For the text-containing cell, return its midpoint in (x, y) coordinate format. 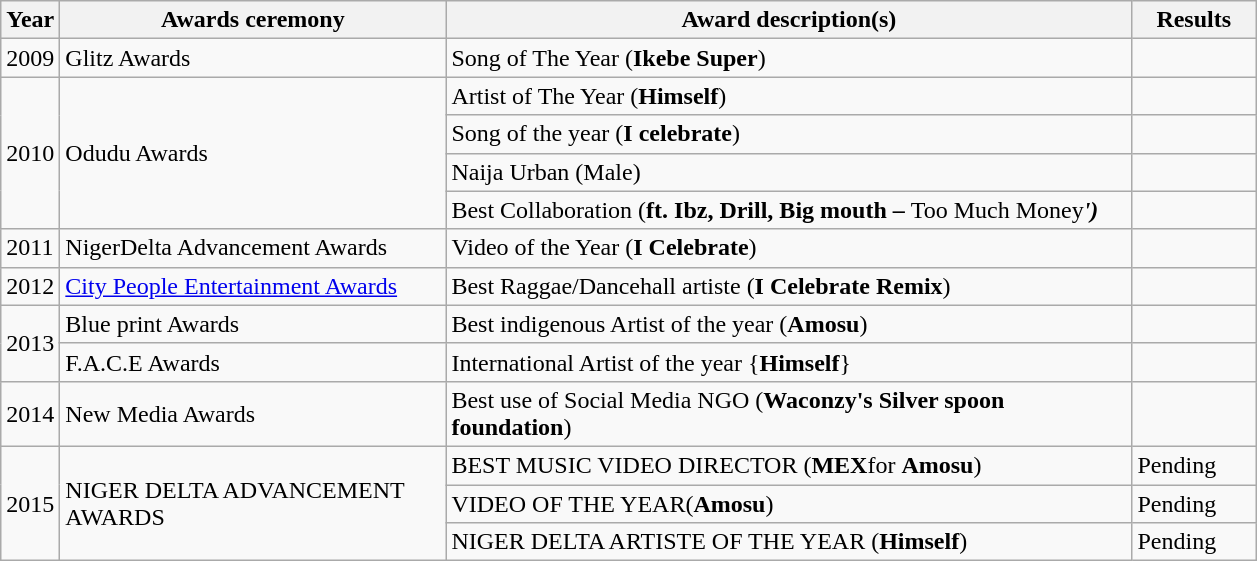
2009 (30, 58)
Video of the Year (I Celebrate) (789, 248)
2011 (30, 248)
Best Collaboration (ft. Ibz, Drill, Big mouth – Too Much Money') (789, 210)
2015 (30, 503)
2010 (30, 153)
Year (30, 20)
Glitz Awards (253, 58)
2012 (30, 286)
NigerDelta Advancement Awards (253, 248)
NIGER DELTA ADVANCEMENT AWARDS (253, 503)
Awards ceremony (253, 20)
BEST MUSIC VIDEO DIRECTOR (MEXfor Amosu) (789, 465)
Best Raggae/Dancehall artiste (I Celebrate Remix) (789, 286)
VIDEO OF THE YEAR(Amosu) (789, 503)
Results (1194, 20)
Naija Urban (Male) (789, 172)
Blue print Awards (253, 324)
International Artist of the year {Himself} (789, 362)
New Media Awards (253, 414)
2014 (30, 414)
2013 (30, 343)
Best indigenous Artist of the year (Amosu) (789, 324)
Artist of The Year (Himself) (789, 96)
Best use of Social Media NGO (Waconzy's Silver spoon foundation) (789, 414)
City People Entertainment Awards (253, 286)
Odudu Awards (253, 153)
Award description(s) (789, 20)
F.A.C.E Awards (253, 362)
NIGER DELTA ARTISTE OF THE YEAR (Himself) (789, 542)
Song of The Year (Ikebe Super) (789, 58)
Song of the year (I celebrate) (789, 134)
